Output the (x, y) coordinate of the center of the cell containing the given text.  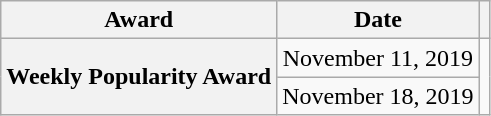
Weekly Popularity Award (139, 77)
November 18, 2019 (378, 96)
November 11, 2019 (378, 58)
Date (378, 20)
Award (139, 20)
